Return (x, y) of the center of cell containing provided text 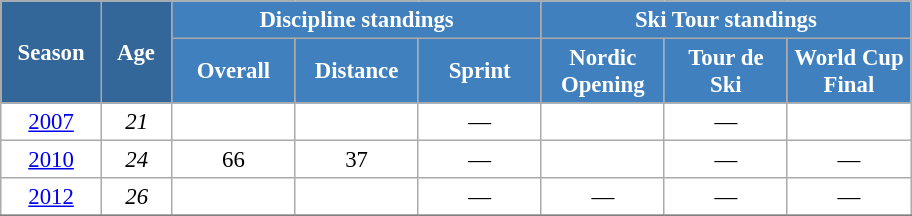
Distance (356, 72)
Overall (234, 72)
NordicOpening (602, 72)
66 (234, 160)
24 (136, 160)
Ski Tour standings (726, 20)
2007 (52, 122)
Sprint (480, 72)
2010 (52, 160)
World CupFinal (848, 72)
Season (52, 52)
Discipline standings (356, 20)
Tour deSki (726, 72)
21 (136, 122)
Age (136, 52)
2012 (52, 197)
26 (136, 197)
37 (356, 160)
